Locate the cell with the specified text and output its [x, y] center coordinate. 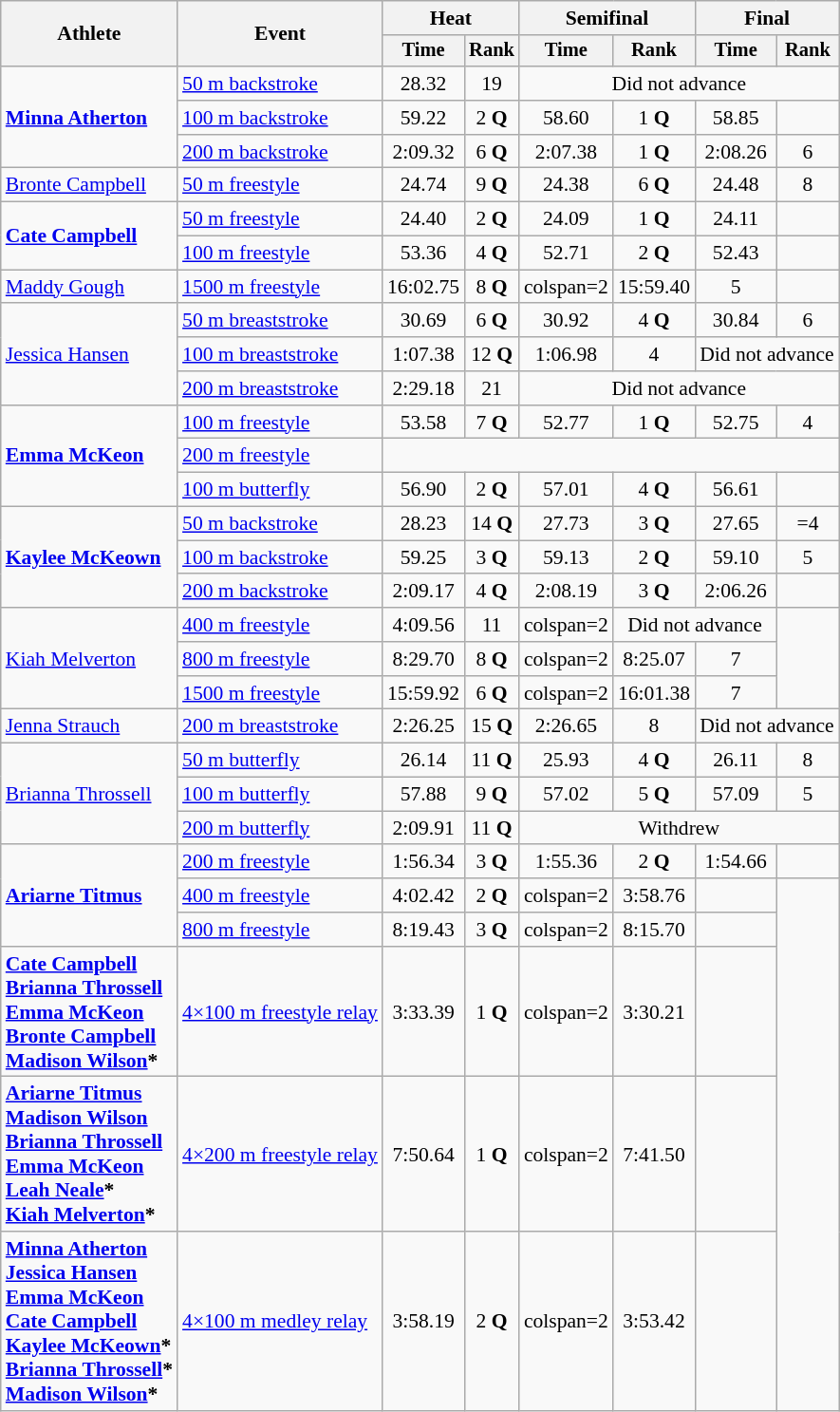
1:06.98 [566, 354]
7 Q [492, 423]
Emma McKeon [89, 456]
50 m butterfly [280, 761]
2:29.18 [423, 388]
Jessica Hansen [89, 355]
4:09.56 [423, 625]
3:58.19 [423, 1322]
Final [767, 18]
2:08.19 [566, 592]
3:30.21 [654, 1012]
28.23 [423, 524]
21 [492, 388]
200 m butterfly [280, 828]
27.73 [566, 524]
Heat [451, 18]
26.11 [736, 761]
Semifinal [607, 18]
Athlete [89, 34]
=4 [808, 524]
57.01 [566, 490]
52.77 [566, 423]
59.22 [423, 118]
Ariarne Titmus [89, 896]
52.75 [736, 423]
57.02 [566, 795]
2:09.91 [423, 828]
Brianna Throssell [89, 794]
11 [492, 625]
2:06.26 [736, 592]
1:54.66 [736, 862]
8:15.70 [654, 930]
Minna AthertonJessica HansenEmma McKeonCate CampbellKaylee McKeown*Brianna Throssell*Madison Wilson* [89, 1322]
8:29.70 [423, 659]
56.61 [736, 490]
58.60 [566, 118]
27.65 [736, 524]
3:33.39 [423, 1012]
2:08.26 [736, 152]
Jenna Strauch [89, 726]
Withdrew [680, 828]
Kiah Melverton [89, 659]
25.93 [566, 761]
4×100 m freestyle relay [280, 1012]
100 m breaststroke [280, 354]
Cate Campbell [89, 235]
30.84 [736, 321]
59.10 [736, 557]
56.90 [423, 490]
3:53.42 [654, 1322]
1:55.36 [566, 862]
24.48 [736, 185]
4:02.42 [423, 895]
Cate CampbellBrianna ThrossellEmma McKeonBronte CampbellMadison Wilson* [89, 1012]
30.69 [423, 321]
2:26.25 [423, 726]
1:56.34 [423, 862]
24.74 [423, 185]
16:02.75 [423, 287]
2:07.38 [566, 152]
57.88 [423, 795]
24.38 [566, 185]
7:41.50 [654, 1155]
4×100 m medley relay [280, 1322]
57.09 [736, 795]
15:59.92 [423, 693]
52.43 [736, 254]
50 m breaststroke [280, 321]
2:26.65 [566, 726]
Minna Atherton [89, 118]
5 Q [654, 795]
53.58 [423, 423]
Maddy Gough [89, 287]
58.85 [736, 118]
59.13 [566, 557]
2:09.32 [423, 152]
15:59.40 [654, 287]
1:07.38 [423, 354]
8:25.07 [654, 659]
8:19.43 [423, 930]
14 Q [492, 524]
Bronte Campbell [89, 185]
Event [280, 34]
28.32 [423, 84]
3:58.76 [654, 895]
7:50.64 [423, 1155]
Kaylee McKeown [89, 558]
4×200 m freestyle relay [280, 1155]
24.11 [736, 219]
19 [492, 84]
30.92 [566, 321]
52.71 [566, 254]
12 Q [492, 354]
24.40 [423, 219]
53.36 [423, 254]
2:09.17 [423, 592]
Ariarne TitmusMadison WilsonBrianna ThrossellEmma McKeonLeah Neale*Kiah Melverton* [89, 1155]
59.25 [423, 557]
15 Q [492, 726]
24.09 [566, 219]
16:01.38 [654, 693]
26.14 [423, 761]
